Provide the [x, y] coordinate of the cell's center where the given text is located.  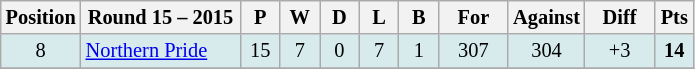
P [260, 17]
Pts [674, 17]
14 [674, 51]
+3 [620, 51]
For [474, 17]
L [379, 17]
0 [340, 51]
Northern Pride [161, 51]
15 [260, 51]
1 [419, 51]
Against [546, 17]
304 [546, 51]
D [340, 17]
Round 15 – 2015 [161, 17]
W [300, 17]
B [419, 17]
Diff [620, 17]
Position [41, 17]
307 [474, 51]
8 [41, 51]
